Find where the given text appears and provide that cell's center as [x, y] coordinate. 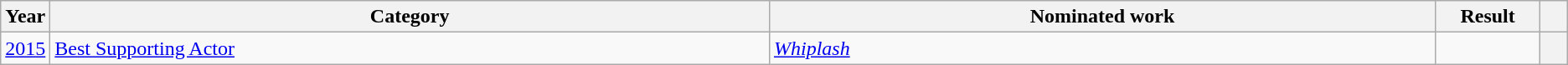
Nominated work [1102, 17]
2015 [25, 48]
Year [25, 17]
Best Supporting Actor [410, 48]
Category [410, 17]
Result [1488, 17]
Whiplash [1102, 48]
